Provide the [X, Y] coordinate of the cell's center where the given text is located.  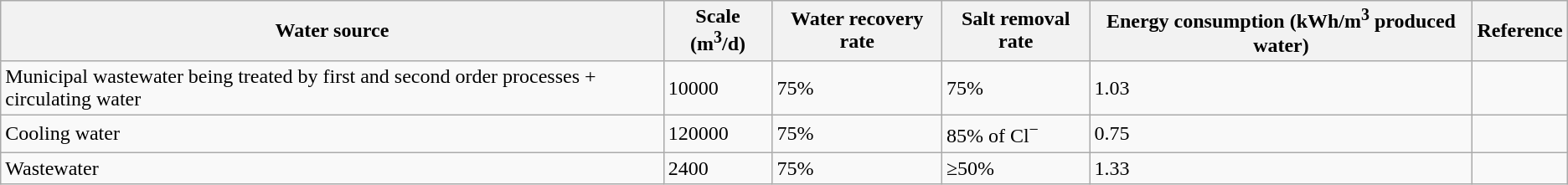
Municipal wastewater being treated by first and second order processes + circulating water [332, 87]
0.75 [1282, 134]
Reference [1519, 31]
Scale (m3/d) [718, 31]
1.03 [1282, 87]
Water recovery rate [857, 31]
Cooling water [332, 134]
10000 [718, 87]
≥50% [1015, 168]
Energy consumption (kWh/m3 produced water) [1282, 31]
120000 [718, 134]
1.33 [1282, 168]
Water source [332, 31]
85% of Cl− [1015, 134]
Wastewater [332, 168]
Salt removal rate [1015, 31]
2400 [718, 168]
